Find where the given text appears and provide that cell's center as [x, y] coordinate. 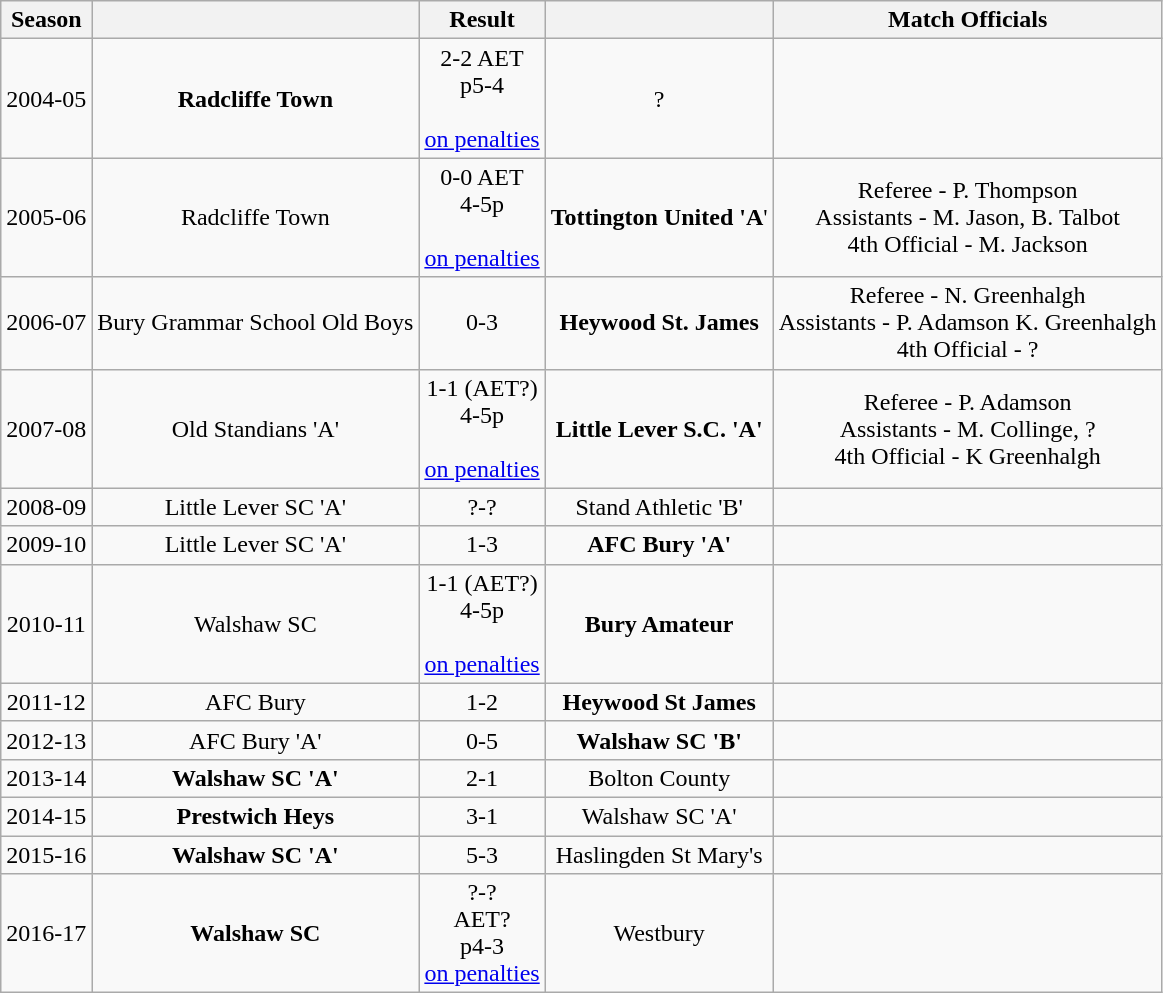
2-1 [482, 778]
0-5 [482, 740]
Westbury [659, 934]
1-2 [482, 702]
2-2 AETp5-4on penalties [482, 98]
Walshaw SC 'B' [659, 740]
1-3 [482, 545]
AFC Bury [256, 702]
2014-15 [46, 816]
Bury Amateur [659, 624]
?-?AET?p4-3on penalties [482, 934]
5-3 [482, 855]
2008-09 [46, 507]
?-? [482, 507]
Referee - P. ThompsonAssistants - M. Jason, B. Talbot4th Official - M. Jackson [968, 218]
2015-16 [46, 855]
Little Lever S.C. 'A' [659, 428]
Haslingden St Mary's [659, 855]
2004-05 [46, 98]
Referee - P. AdamsonAssistants - M. Collinge, ?4th Official - K Greenhalgh [968, 428]
Match Officials [968, 20]
2010-11 [46, 624]
2005-06 [46, 218]
Result [482, 20]
Tottington United 'A' [659, 218]
2011-12 [46, 702]
2012-13 [46, 740]
Prestwich Heys [256, 816]
Referee - N. GreenhalghAssistants - P. Adamson K. Greenhalgh4th Official - ? [968, 323]
2009-10 [46, 545]
2007-08 [46, 428]
Bolton County [659, 778]
2006-07 [46, 323]
2013-14 [46, 778]
Heywood St James [659, 702]
3-1 [482, 816]
2016-17 [46, 934]
? [659, 98]
Stand Athletic 'B' [659, 507]
Bury Grammar School Old Boys [256, 323]
Season [46, 20]
Old Standians 'A' [256, 428]
Heywood St. James [659, 323]
0-3 [482, 323]
0-0 AET4-5pon penalties [482, 218]
